Capture the cell that displays the provided text and extract its (X, Y) central coordinate. 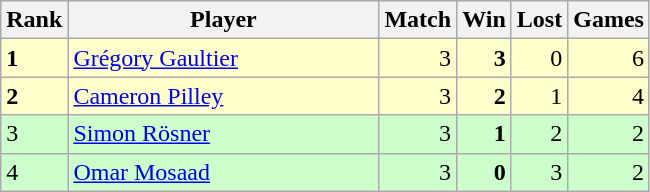
Cameron Pilley (224, 96)
Simon Rösner (224, 134)
Lost (539, 20)
Win (484, 20)
6 (609, 58)
Player (224, 20)
Rank (34, 20)
Match (418, 20)
Grégory Gaultier (224, 58)
Omar Mosaad (224, 172)
Games (609, 20)
